Pinpoint the cell where the given text exists, returning its (x, y) midpoint coordinate. 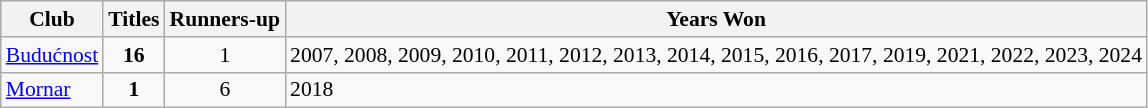
Years Won (716, 19)
Club (52, 19)
16 (134, 55)
Titles (134, 19)
Runners-up (225, 19)
Budućnost (52, 55)
2007, 2008, 2009, 2010, 2011, 2012, 2013, 2014, 2015, 2016, 2017, 2019, 2021, 2022, 2023, 2024 (716, 55)
2018 (716, 90)
Mornar (52, 90)
6 (225, 90)
